Output the [x, y] coordinate of the center of the cell containing the given text.  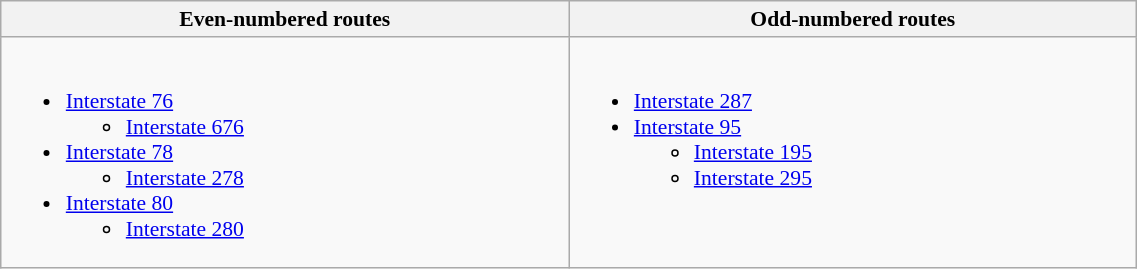
Even-numbered routes [285, 19]
Odd-numbered routes [853, 19]
Interstate 76 Interstate 676 Interstate 78 Interstate 278 Interstate 80 Interstate 280 [285, 153]
Interstate 287 Interstate 95 Interstate 195 Interstate 295 [853, 153]
